Capture the cell that displays the provided text and extract its (X, Y) central coordinate. 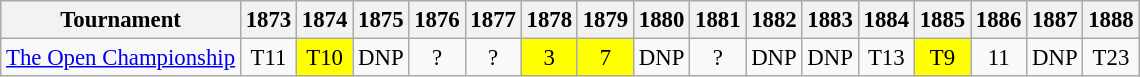
1875 (381, 20)
T9 (942, 58)
1886 (999, 20)
1874 (325, 20)
T13 (886, 58)
1884 (886, 20)
11 (999, 58)
T11 (268, 58)
1880 (662, 20)
1877 (493, 20)
1878 (549, 20)
1873 (268, 20)
T10 (325, 58)
1887 (1055, 20)
1882 (774, 20)
1881 (718, 20)
Tournament (121, 20)
1883 (830, 20)
1888 (1111, 20)
1876 (437, 20)
7 (605, 58)
1885 (942, 20)
T23 (1111, 58)
1879 (605, 20)
The Open Championship (121, 58)
3 (549, 58)
